From the cell containing the given text, extract its center point as [x, y] coordinate. 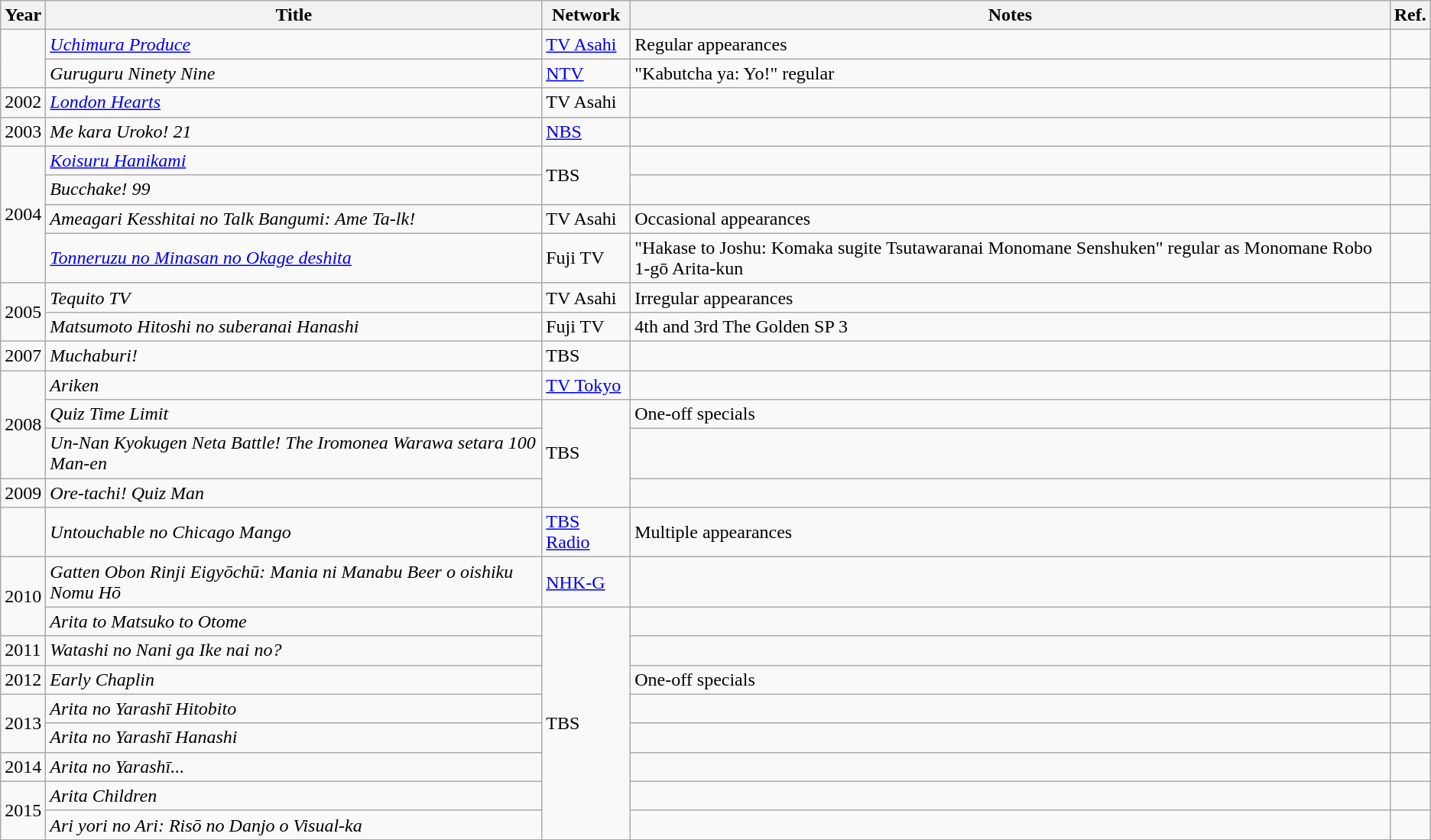
Guruguru Ninety Nine [294, 73]
Ore-tachi! Quiz Man [294, 493]
Untouchable no Chicago Mango [294, 532]
Network [586, 15]
Uchimura Produce [294, 44]
2007 [23, 355]
Muchaburi! [294, 355]
Tequito TV [294, 297]
"Kabutcha ya: Yo!" regular [1011, 73]
Gatten Obon Rinji Eigyōchū: Mania ni Manabu Beer o oishiku Nomu Hō [294, 582]
NHK-G [586, 582]
Title [294, 15]
Arita to Matsuko to Otome [294, 621]
Irregular appearances [1011, 297]
Multiple appearances [1011, 532]
TBS Radio [586, 532]
Notes [1011, 15]
Un-Nan Kyokugen Neta Battle! The Iromonea Warawa setara 100 Man-en [294, 454]
Regular appearances [1011, 44]
Tonneruzu no Minasan no Okage deshita [294, 258]
Bucchake! 99 [294, 190]
Occasional appearances [1011, 219]
2013 [23, 723]
2005 [23, 312]
Ameagari Kesshitai no Talk Bangumi: Ame Ta-lk! [294, 219]
2009 [23, 493]
Ari yori no Ari: Risō no Danjo o Visual-ka [294, 825]
NBS [586, 131]
2011 [23, 650]
2004 [23, 214]
2008 [23, 423]
Koisuru Hanikami [294, 161]
Quiz Time Limit [294, 414]
2012 [23, 679]
2003 [23, 131]
Year [23, 15]
2010 [23, 596]
"Hakase to Joshu: Komaka sugite Tsutawaranai Monomane Senshuken" regular as Monomane Robo 1-gō Arita-kun [1011, 258]
TV Tokyo [586, 384]
Watashi no Nani ga Ike nai no? [294, 650]
Arita no Yarashī... [294, 767]
Ariken [294, 384]
4th and 3rd The Golden SP 3 [1011, 326]
NTV [586, 73]
2014 [23, 767]
London Hearts [294, 102]
Arita no Yarashī Hitobito [294, 709]
Arita Children [294, 796]
Early Chaplin [294, 679]
2002 [23, 102]
Matsumoto Hitoshi no suberanai Hanashi [294, 326]
2015 [23, 810]
Me kara Uroko! 21 [294, 131]
Ref. [1410, 15]
Arita no Yarashī Hanashi [294, 738]
